Return (X, Y) of the center of cell containing provided text 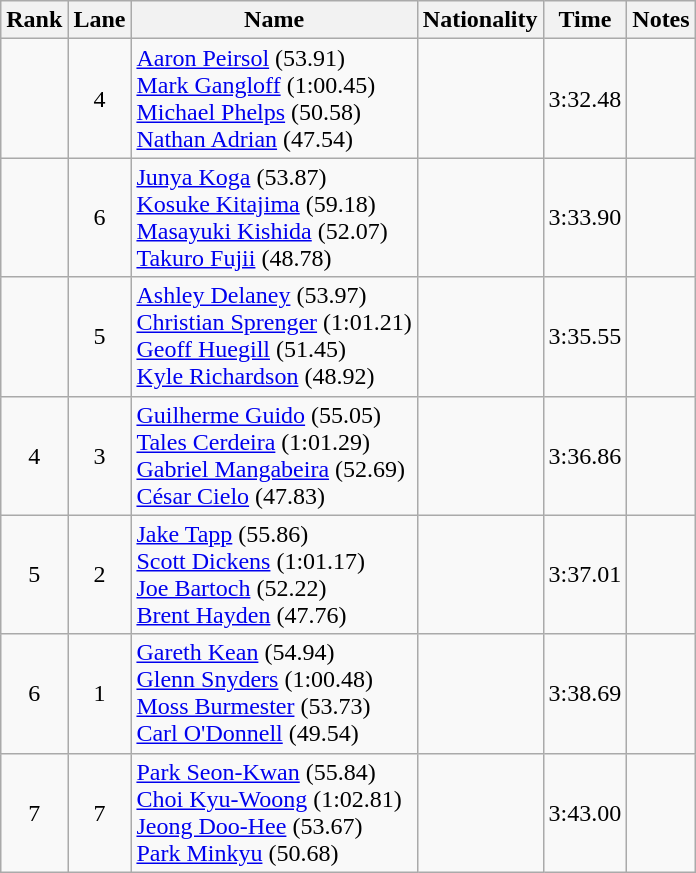
2 (100, 574)
3:36.86 (585, 456)
3 (100, 456)
Rank (34, 20)
1 (100, 694)
Notes (661, 20)
Name (274, 20)
Lane (100, 20)
Park Seon-Kwan (55.84) Choi Kyu-Woong (1:02.81) Jeong Doo-Hee (53.67) Park Minkyu (50.68) (274, 812)
Ashley Delaney (53.97) Christian Sprenger (1:01.21) Geoff Huegill (51.45) Kyle Richardson (48.92) (274, 336)
3:37.01 (585, 574)
3:35.55 (585, 336)
Gareth Kean (54.94) Glenn Snyders (1:00.48) Moss Burmester (53.73) Carl O'Donnell (49.54) (274, 694)
Time (585, 20)
Junya Koga (53.87) Kosuke Kitajima (59.18) Masayuki Kishida (52.07) Takuro Fujii (48.78) (274, 218)
Nationality (480, 20)
Aaron Peirsol (53.91) Mark Gangloff (1:00.45) Michael Phelps (50.58) Nathan Adrian (47.54) (274, 98)
3:32.48 (585, 98)
3:38.69 (585, 694)
Jake Tapp (55.86) Scott Dickens (1:01.17) Joe Bartoch (52.22) Brent Hayden (47.76) (274, 574)
3:33.90 (585, 218)
3:43.00 (585, 812)
Guilherme Guido (55.05) Tales Cerdeira (1:01.29) Gabriel Mangabeira (52.69) César Cielo (47.83) (274, 456)
